Determine the (X, Y) coordinate at the center of the cell enclosing the given text.  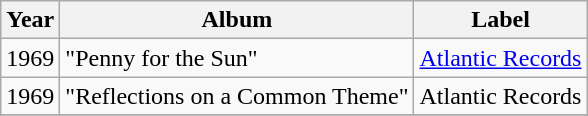
Label (500, 20)
Year (30, 20)
Album (237, 20)
"Penny for the Sun" (237, 58)
"Reflections on a Common Theme" (237, 96)
